Scan for the cell matching the given text and deliver its (X, Y) coordinate at center. 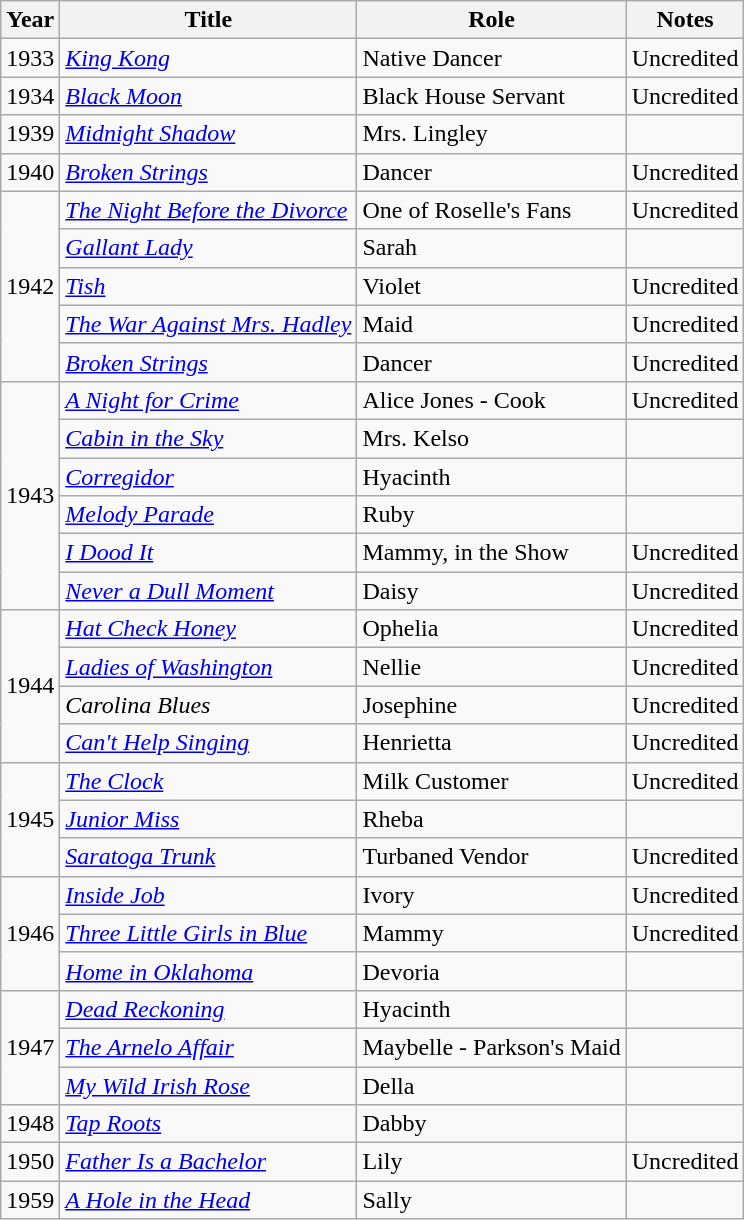
Midnight Shadow (208, 134)
The Clock (208, 781)
Ivory (492, 895)
1933 (30, 58)
A Night for Crime (208, 400)
Sarah (492, 248)
The Arnelo Affair (208, 1047)
Year (30, 20)
Black Moon (208, 96)
One of Roselle's Fans (492, 210)
Maid (492, 324)
Hat Check Honey (208, 629)
Gallant Lady (208, 248)
1945 (30, 819)
Mammy, in the Show (492, 553)
Ophelia (492, 629)
Corregidor (208, 477)
Mrs. Kelso (492, 438)
Tish (208, 286)
Sally (492, 1200)
Home in Oklahoma (208, 971)
1948 (30, 1124)
Role (492, 20)
Three Little Girls in Blue (208, 933)
Tap Roots (208, 1124)
Devoria (492, 971)
Daisy (492, 591)
I Dood It (208, 553)
Inside Job (208, 895)
1940 (30, 172)
Mrs. Lingley (492, 134)
Saratoga Trunk (208, 857)
Turbaned Vendor (492, 857)
Junior Miss (208, 819)
The War Against Mrs. Hadley (208, 324)
1944 (30, 686)
Dead Reckoning (208, 1009)
Black House Servant (492, 96)
Never a Dull Moment (208, 591)
1959 (30, 1200)
Melody Parade (208, 515)
Josephine (492, 705)
Lily (492, 1162)
My Wild Irish Rose (208, 1085)
Father Is a Bachelor (208, 1162)
The Night Before the Divorce (208, 210)
Can't Help Singing (208, 743)
Dabby (492, 1124)
Rheba (492, 819)
1934 (30, 96)
Della (492, 1085)
1947 (30, 1047)
King Kong (208, 58)
1943 (30, 495)
Notes (685, 20)
Ladies of Washington (208, 667)
1950 (30, 1162)
Title (208, 20)
Henrietta (492, 743)
Ruby (492, 515)
Carolina Blues (208, 705)
1946 (30, 933)
1939 (30, 134)
Milk Customer (492, 781)
Native Dancer (492, 58)
1942 (30, 286)
A Hole in the Head (208, 1200)
Mammy (492, 933)
Maybelle - Parkson's Maid (492, 1047)
Nellie (492, 667)
Cabin in the Sky (208, 438)
Alice Jones - Cook (492, 400)
Violet (492, 286)
